Scan for the cell matching the given text and deliver its [x, y] coordinate at center. 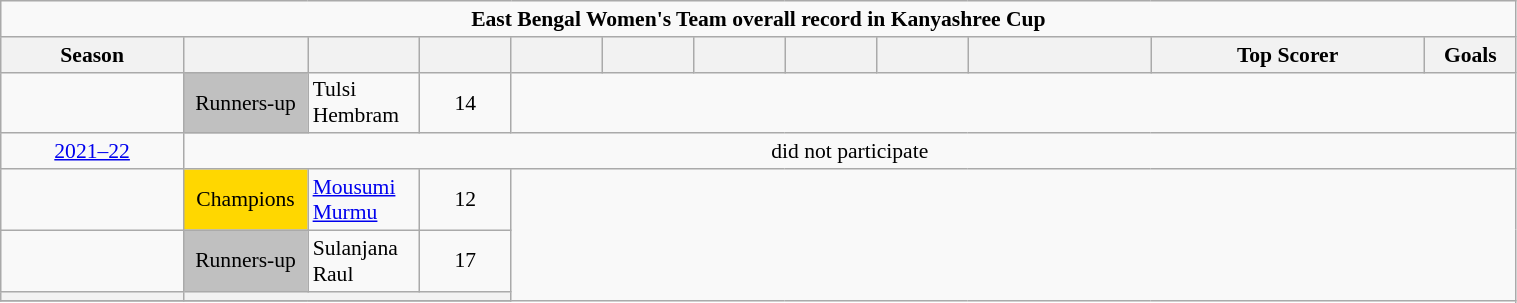
14 [466, 102]
Goals [1470, 55]
Tulsi Hembram [364, 102]
Mousumi Murmu [364, 200]
2021–22 [92, 152]
Season [92, 55]
12 [466, 200]
Sulanjana Raul [364, 260]
Champions [245, 200]
East Bengal Women's Team overall record in Kanyashree Cup [758, 19]
17 [466, 260]
did not participate [850, 152]
Top Scorer [1288, 55]
